Capture the cell that displays the provided text and extract its (x, y) central coordinate. 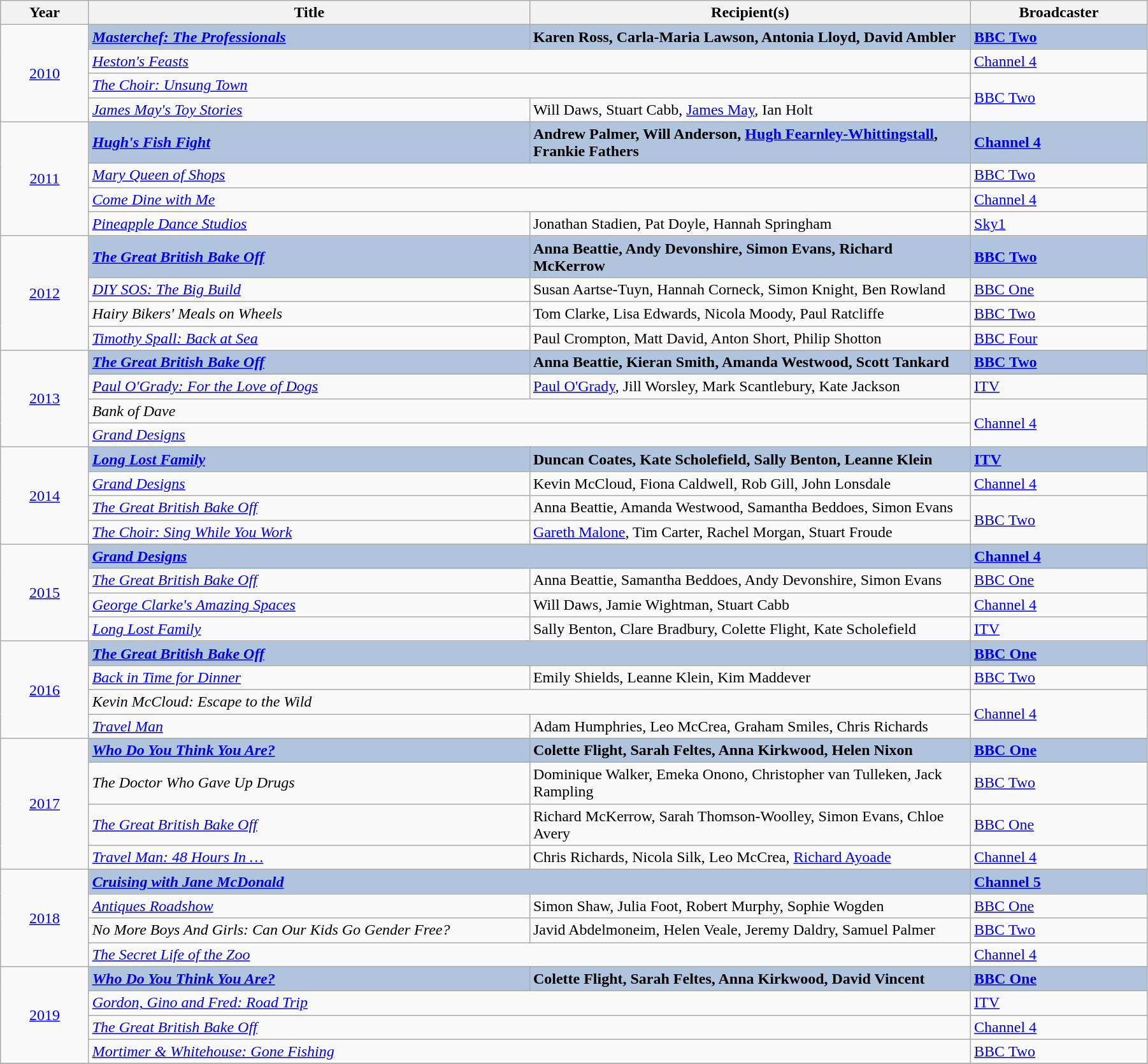
Chris Richards, Nicola Silk, Leo McCrea, Richard Ayoade (750, 858)
Andrew Palmer, Will Anderson, Hugh Fearnley-Whittingstall, Frankie Fathers (750, 143)
Timothy Spall: Back at Sea (309, 338)
Javid Abdelmoneim, Helen Veale, Jeremy Daldry, Samuel Palmer (750, 930)
2015 (45, 593)
Anna Beattie, Amanda Westwood, Samantha Beddoes, Simon Evans (750, 508)
The Secret Life of the Zoo (529, 954)
2019 (45, 1015)
Cruising with Jane McDonald (529, 882)
2018 (45, 918)
Gordon, Gino and Fred: Road Trip (529, 1003)
Susan Aartse-Tuyn, Hannah Corneck, Simon Knight, Ben Rowland (750, 289)
Colette Flight, Sarah Feltes, Anna Kirkwood, David Vincent (750, 979)
Pineapple Dance Studios (309, 224)
The Doctor Who Gave Up Drugs (309, 784)
Kevin McCloud: Escape to the Wild (529, 701)
Colette Flight, Sarah Feltes, Anna Kirkwood, Helen Nixon (750, 751)
Gareth Malone, Tim Carter, Rachel Morgan, Stuart Froude (750, 532)
Sky1 (1059, 224)
The Choir: Sing While You Work (309, 532)
Travel Man: 48 Hours In … (309, 858)
DIY SOS: The Big Build (309, 289)
Masterchef: The Professionals (309, 37)
James May's Toy Stories (309, 110)
Hairy Bikers' Meals on Wheels (309, 313)
The Choir: Unsung Town (529, 85)
BBC Four (1059, 338)
Heston's Feasts (529, 61)
Hugh's Fish Fight (309, 143)
2010 (45, 73)
Tom Clarke, Lisa Edwards, Nicola Moody, Paul Ratcliffe (750, 313)
2012 (45, 293)
Channel 5 (1059, 882)
Paul Crompton, Matt David, Anton Short, Philip Shotton (750, 338)
George Clarke's Amazing Spaces (309, 605)
Recipient(s) (750, 13)
Paul O'Grady, Jill Worsley, Mark Scantlebury, Kate Jackson (750, 387)
Sally Benton, Clare Bradbury, Colette Flight, Kate Scholefield (750, 629)
Anna Beattie, Andy Devonshire, Simon Evans, Richard McKerrow (750, 256)
Simon Shaw, Julia Foot, Robert Murphy, Sophie Wogden (750, 906)
2013 (45, 399)
Mortimer & Whitehouse: Gone Fishing (529, 1051)
Title (309, 13)
Antiques Roadshow (309, 906)
Will Daws, Stuart Cabb, James May, Ian Holt (750, 110)
No More Boys And Girls: Can Our Kids Go Gender Free? (309, 930)
Come Dine with Me (529, 199)
Duncan Coates, Kate Scholefield, Sally Benton, Leanne Klein (750, 459)
Mary Queen of Shops (529, 175)
2017 (45, 804)
Emily Shields, Leanne Klein, Kim Maddever (750, 677)
Karen Ross, Carla-Maria Lawson, Antonia Lloyd, David Ambler (750, 37)
Jonathan Stadien, Pat Doyle, Hannah Springham (750, 224)
2016 (45, 689)
Bank of Dave (529, 411)
2014 (45, 496)
Broadcaster (1059, 13)
Anna Beattie, Samantha Beddoes, Andy Devonshire, Simon Evans (750, 580)
Back in Time for Dinner (309, 677)
Travel Man (309, 726)
2011 (45, 178)
Kevin McCloud, Fiona Caldwell, Rob Gill, John Lonsdale (750, 484)
Adam Humphries, Leo McCrea, Graham Smiles, Chris Richards (750, 726)
Anna Beattie, Kieran Smith, Amanda Westwood, Scott Tankard (750, 363)
Will Daws, Jamie Wightman, Stuart Cabb (750, 605)
Richard McKerrow, Sarah Thomson-Woolley, Simon Evans, Chloe Avery (750, 824)
Paul O'Grady: For the Love of Dogs (309, 387)
Dominique Walker, Emeka Onono, Christopher van Tulleken, Jack Rampling (750, 784)
Year (45, 13)
